Find where the given text appears and provide that cell's center as (x, y) coordinate. 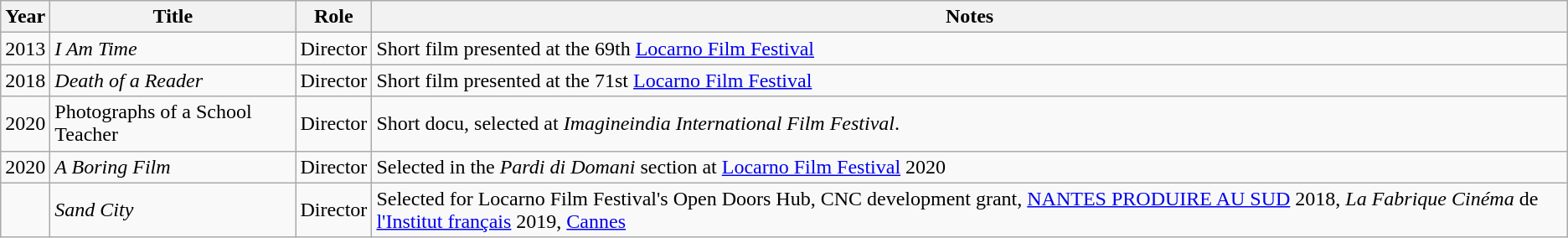
Notes (970, 17)
Title (173, 17)
Year (25, 17)
Role (333, 17)
A Boring Film (173, 167)
2018 (25, 80)
2013 (25, 49)
Selected in the Pardi di Domani section at Locarno Film Festival 2020 (970, 167)
Short film presented at the 69th Locarno Film Festival (970, 49)
Short docu, selected at Imagineindia International Film Festival. (970, 124)
I Am Time (173, 49)
Death of a Reader (173, 80)
Sand City (173, 210)
Photographs of a School Teacher (173, 124)
Short film presented at the 71st Locarno Film Festival (970, 80)
